Find where the given text appears and provide that cell's center as [x, y] coordinate. 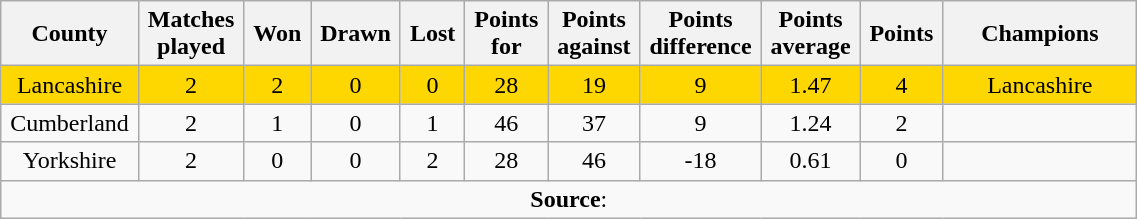
Points average [810, 34]
County [70, 34]
Yorkshire [70, 161]
37 [594, 123]
Points difference [700, 34]
Points [902, 34]
19 [594, 85]
4 [902, 85]
Champions [1040, 34]
Matches played [191, 34]
0.61 [810, 161]
-18 [700, 161]
Drawn [356, 34]
Won [278, 34]
Cumberland [70, 123]
Points against [594, 34]
1.24 [810, 123]
Lost [432, 34]
Source: [569, 199]
Points for [506, 34]
1.47 [810, 85]
